Capture the cell that displays the provided text and extract its [X, Y] central coordinate. 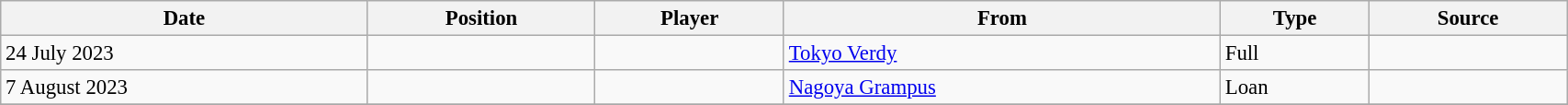
Position [481, 18]
24 July 2023 [184, 53]
Full [1294, 53]
From [1001, 18]
Nagoya Grampus [1001, 87]
Date [184, 18]
Type [1294, 18]
7 August 2023 [184, 87]
Player [690, 18]
Source [1468, 18]
Tokyo Verdy [1001, 53]
Loan [1294, 87]
